Scan for the cell matching the given text and deliver its (x, y) coordinate at center. 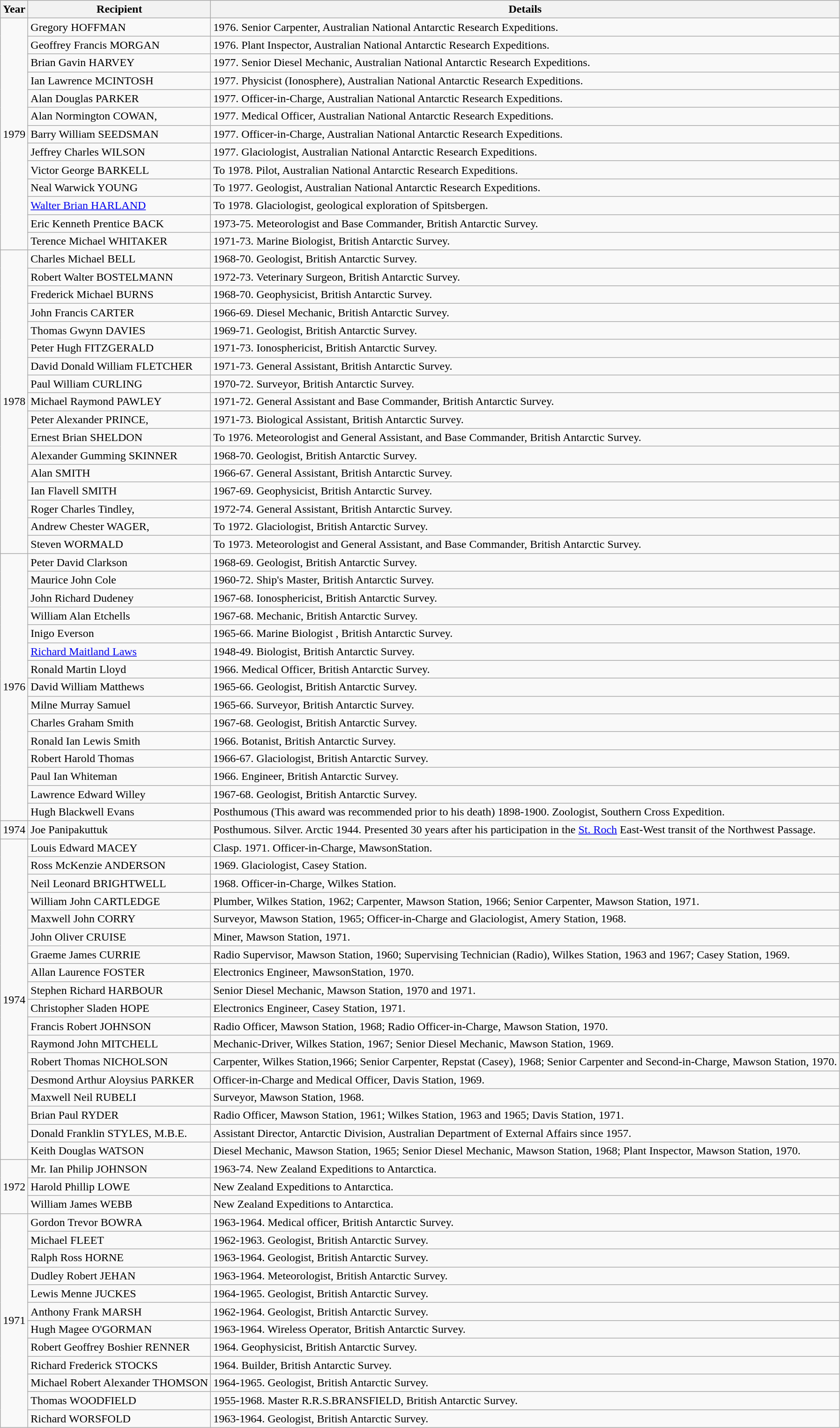
1955-1968. Master R.R.S.BRANSFIELD, British Antarctic Survey. (525, 1401)
Plumber, Wilkes Station, 1962; Carpenter, Mawson Station, 1966; Senior Carpenter, Mawson Station, 1971. (525, 901)
1971-72. General Assistant and Base Commander, British Antarctic Survey. (525, 402)
1972-73. Veterinary Surgeon, British Antarctic Survey. (525, 277)
1962-1963. Geologist, British Antarctic Survey. (525, 1240)
1977. Senior Diesel Mechanic, Australian National Antarctic Research Expeditions. (525, 63)
Year (14, 9)
1971-73. Ionosphericist, British Antarctic Survey. (525, 348)
Neal Warwick YOUNG (119, 187)
Hugh Blackwell Evans (119, 812)
1970-72. Surveyor, British Antarctic Survey. (525, 384)
1971-73. Marine Biologist, British Antarctic Survey. (525, 241)
1962-1964. Geologist, British Antarctic Survey. (525, 1311)
Charles Graham Smith (119, 723)
Electronics Engineer, MawsonStation, 1970. (525, 972)
Robert Geoffrey Boshier RENNER (119, 1347)
Diesel Mechanic, Mawson Station, 1965; Senior Diesel Mechanic, Mawson Station, 1968; Plant Inspector, Mawson Station, 1970. (525, 1151)
Maxwell Neil RUBELI (119, 1098)
1963-74. New Zealand Expeditions to Antarctica. (525, 1169)
To 1977. Geologist, Australian National Antarctic Research Expeditions. (525, 187)
Brian Gavin HARVEY (119, 63)
Posthumous (This award was recommended prior to his death) 1898-1900. Zoologist, Southern Cross Expedition. (525, 812)
Michael FLEET (119, 1240)
Frederick Michael BURNS (119, 295)
Francis Robert JOHNSON (119, 1026)
William Alan Etchells (119, 616)
1963-1964. Wireless Operator, British Antarctic Survey. (525, 1329)
John Francis CARTER (119, 313)
1966. Engineer, British Antarctic Survey. (525, 776)
1966-67. General Assistant, British Antarctic Survey. (525, 473)
1976 (14, 687)
Geoffrey Francis MORGAN (119, 45)
Anthony Frank MARSH (119, 1311)
1971-73. Biological Assistant, British Antarctic Survey. (525, 419)
David William Matthews (119, 687)
David Donald William FLETCHER (119, 366)
John Richard Dudeney (119, 598)
Christopher Sladen HOPE (119, 1008)
Surveyor, Mawson Station, 1965; Officer-in-Charge and Glaciologist, Amery Station, 1968. (525, 919)
Louis Edward MACEY (119, 848)
Eric Kenneth Prentice BACK (119, 224)
1966-67. Glaciologist, British Antarctic Survey. (525, 758)
Assistant Director, Antarctic Division, Australian Department of External Affairs since 1957. (525, 1133)
To 1972. Glaciologist, British Antarctic Survey. (525, 527)
Peter Hugh FITZGERALD (119, 348)
Harold Phillip LOWE (119, 1187)
1976. Plant Inspector, Australian National Antarctic Research Expeditions. (525, 45)
Ernest Brian SHELDON (119, 437)
William John CARTLEDGE (119, 901)
Ian Flavell SMITH (119, 491)
1966-69. Diesel Mechanic, British Antarctic Survey. (525, 313)
Peter David Clarkson (119, 562)
Richard WORSFOLD (119, 1419)
1972 (14, 1187)
Paul Ian Whiteman (119, 776)
Surveyor, Mawson Station, 1968. (525, 1098)
Details (525, 9)
1965-66. Geologist, British Antarctic Survey. (525, 687)
Jeffrey Charles WILSON (119, 152)
Michael Robert Alexander THOMSON (119, 1383)
Inigo Everson (119, 634)
Recipient (119, 9)
1969. Glaciologist, Casey Station. (525, 866)
1977. Medical Officer, Australian National Antarctic Research Expeditions. (525, 116)
Robert Harold Thomas (119, 758)
Steven WORMALD (119, 545)
1965-66. Marine Biologist , British Antarctic Survey. (525, 634)
1967-68. Mechanic, British Antarctic Survey. (525, 616)
1971 (14, 1321)
1972-74. General Assistant, British Antarctic Survey. (525, 508)
1968-69. Geologist, British Antarctic Survey. (525, 562)
Richard Frederick STOCKS (119, 1365)
Alan Douglas PARKER (119, 98)
Radio Supervisor, Mawson Station, 1960; Supervising Technician (Radio), Wilkes Station, 1963 and 1967; Casey Station, 1969. (525, 955)
Officer-in-Charge and Medical Officer, Davis Station, 1969. (525, 1079)
To 1978. Pilot, Australian National Antarctic Research Expeditions. (525, 170)
Barry William SEEDSMAN (119, 134)
Terence Michael WHITAKER (119, 241)
1963-1964. Medical officer, British Antarctic Survey. (525, 1222)
Richard Maitland Laws (119, 651)
Thomas WOODFIELD (119, 1401)
Paul William CURLING (119, 384)
1967-69. Geophysicist, British Antarctic Survey. (525, 491)
1976. Senior Carpenter, Australian National Antarctic Research Expeditions. (525, 27)
Maurice John Cole (119, 580)
Graeme James CURRIE (119, 955)
1979 (14, 134)
Lewis Menne JUCKES (119, 1293)
Ian Lawrence MCINTOSH (119, 81)
Raymond John MITCHELL (119, 1044)
1969-71. Geologist, British Antarctic Survey. (525, 330)
Victor George BARKELL (119, 170)
Maxwell John CORRY (119, 919)
Milne Murray Samuel (119, 705)
Andrew Chester WAGER, (119, 527)
Roger Charles Tindley, (119, 508)
Electronics Engineer, Casey Station, 1971. (525, 1008)
1973-75. Meteorologist and Base Commander, British Antarctic Survey. (525, 224)
Robert Thomas NICHOLSON (119, 1062)
1966. Botanist, British Antarctic Survey. (525, 740)
1965-66. Surveyor, British Antarctic Survey. (525, 705)
To 1973. Meteorologist and General Assistant, and Base Commander, British Antarctic Survey. (525, 545)
1966. Medical Officer, British Antarctic Survey. (525, 669)
Mechanic-Driver, Wilkes Station, 1967; Senior Diesel Mechanic, Mawson Station, 1969. (525, 1044)
Posthumous. Silver. Arctic 1944. Presented 30 years after his participation in the St. Roch East-West transit of the Northwest Passage. (525, 830)
Alexander Gumming SKINNER (119, 455)
1964. Geophysicist, British Antarctic Survey. (525, 1347)
John Oliver CRUISE (119, 937)
Gordon Trevor BOWRA (119, 1222)
1978 (14, 402)
Miner, Mawson Station, 1971. (525, 937)
Allan Laurence FOSTER (119, 972)
Ronald Martin Lloyd (119, 669)
Radio Officer, Mawson Station, 1961; Wilkes Station, 1963 and 1965; Davis Station, 1971. (525, 1115)
1964. Builder, British Antarctic Survey. (525, 1365)
1968. Officer-in-Charge, Wilkes Station. (525, 883)
Senior Diesel Mechanic, Mawson Station, 1970 and 1971. (525, 990)
1977. Glaciologist, Australian National Antarctic Research Expeditions. (525, 152)
Thomas Gwynn DAVIES (119, 330)
Joe Panipakuttuk (119, 830)
Alan SMITH (119, 473)
1971-73. General Assistant, British Antarctic Survey. (525, 366)
Ralph Ross HORNE (119, 1258)
Ronald Ian Lewis Smith (119, 740)
Carpenter, Wilkes Station,1966; Senior Carpenter, Repstat (Casey), 1968; Senior Carpenter and Second-in-Charge, Mawson Station, 1970. (525, 1062)
Hugh Magee O'GORMAN (119, 1329)
To 1978. Glaciologist, geological exploration of Spitsbergen. (525, 205)
William James WEBB (119, 1204)
Michael Raymond PAWLEY (119, 402)
Brian Paul RYDER (119, 1115)
Stephen Richard HARBOUR (119, 990)
Peter Alexander PRINCE, (119, 419)
1948-49. Biologist, British Antarctic Survey. (525, 651)
Clasp. 1971. Officer-in-Charge, MawsonStation. (525, 848)
Desmond Arthur Aloysius PARKER (119, 1079)
Donald Franklin STYLES, M.B.E. (119, 1133)
Charles Michael BELL (119, 259)
Keith Douglas WATSON (119, 1151)
Alan Normington COWAN, (119, 116)
Robert Walter BOSTELMANN (119, 277)
Gregory HOFFMAN (119, 27)
Dudley Robert JEHAN (119, 1276)
1977. Physicist (Ionosphere), Australian National Antarctic Research Expeditions. (525, 81)
1968-70. Geophysicist, British Antarctic Survey. (525, 295)
1960-72. Ship's Master, British Antarctic Survey. (525, 580)
1963-1964. Meteorologist, British Antarctic Survey. (525, 1276)
To 1976. Meteorologist and General Assistant, and Base Commander, British Antarctic Survey. (525, 437)
Mr. Ian Philip JOHNSON (119, 1169)
Ross McKenzie ANDERSON (119, 866)
Radio Officer, Mawson Station, 1968; Radio Officer-in-Charge, Mawson Station, 1970. (525, 1026)
1967-68. Ionosphericist, British Antarctic Survey. (525, 598)
Lawrence Edward Willey (119, 794)
Walter Brian HARLAND (119, 205)
Neil Leonard BRIGHTWELL (119, 883)
